Return [X, Y] of the center of cell containing provided text 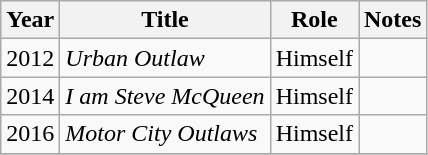
Role [314, 20]
2016 [30, 134]
2012 [30, 58]
Notes [392, 20]
Title [165, 20]
I am Steve McQueen [165, 96]
Urban Outlaw [165, 58]
Motor City Outlaws [165, 134]
Year [30, 20]
2014 [30, 96]
